From the cell containing the given text, extract its center point as [x, y] coordinate. 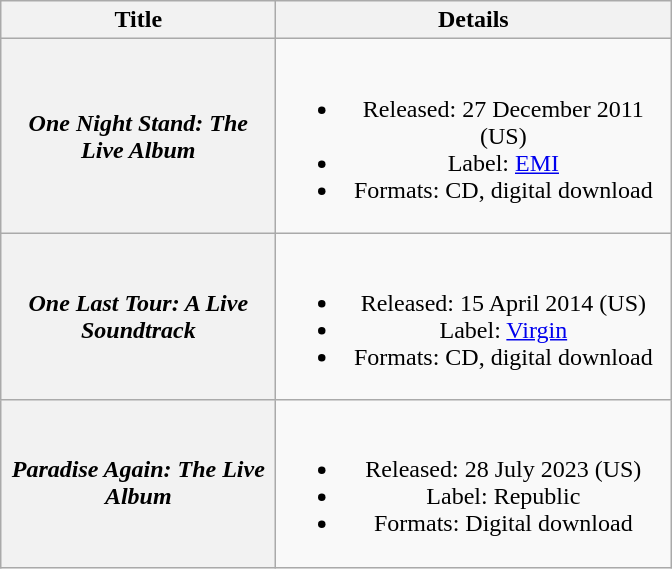
One Last Tour: A Live Soundtrack [138, 316]
Released: 28 July 2023 (US)Label: RepublicFormats: Digital download [474, 484]
Paradise Again: The Live Album [138, 484]
Released: 15 April 2014 (US)Label: VirginFormats: CD, digital download [474, 316]
One Night Stand: The Live Album [138, 136]
Details [474, 20]
Title [138, 20]
Released: 27 December 2011 (US)Label: EMIFormats: CD, digital download [474, 136]
